Scan for the cell matching the given text and deliver its [x, y] coordinate at center. 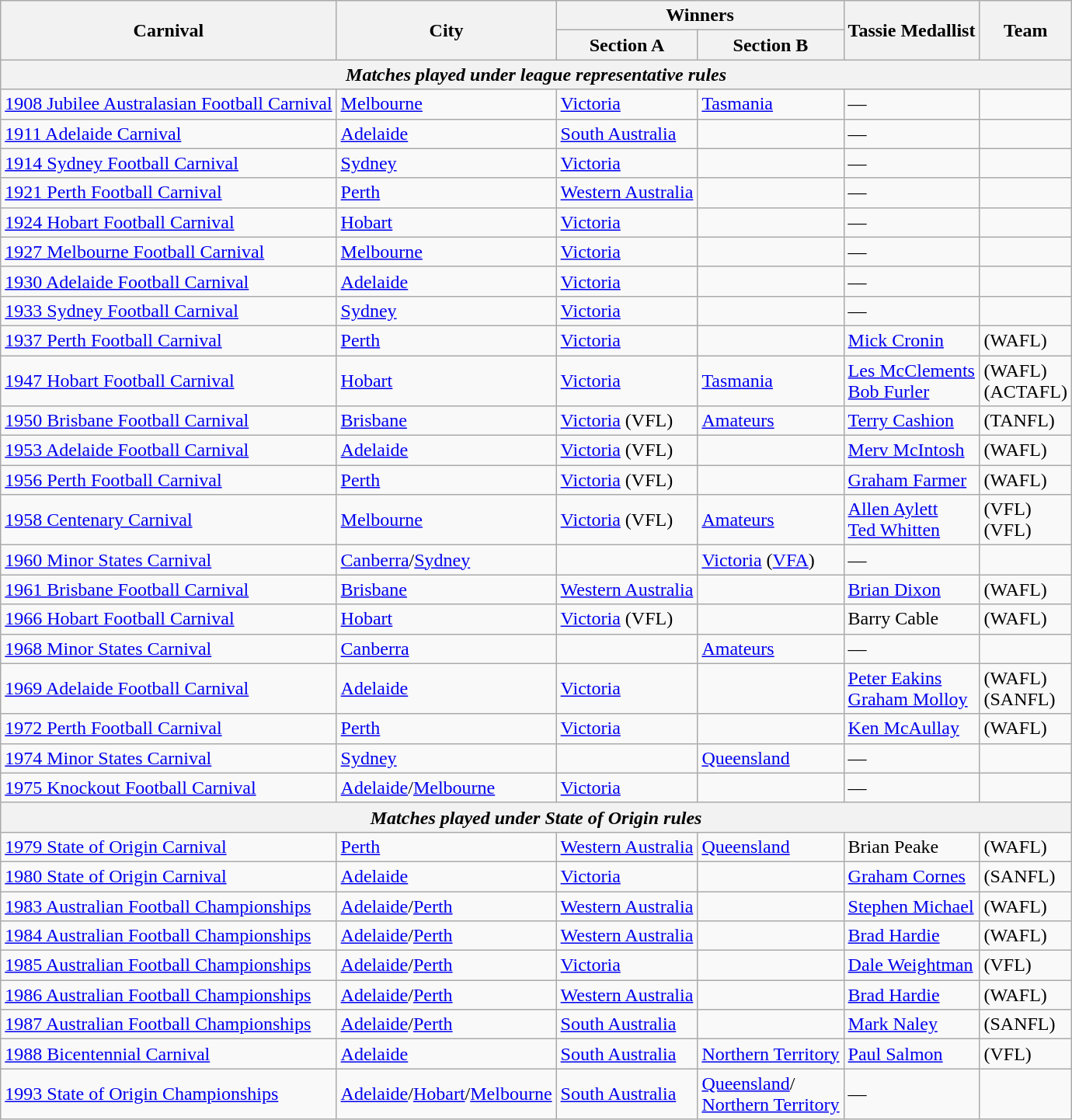
Winners [700, 16]
1914 Sydney Football Carnival [169, 163]
Brian Peake [912, 847]
Canberra/Sydney [446, 560]
Graham Farmer [912, 480]
1966 Hobart Football Carnival [169, 619]
Dale Weightman [912, 965]
Mark Naley [912, 1024]
Graham Cornes [912, 876]
Adelaide/Hobart/Melbourne [446, 1094]
Section A [627, 45]
1961 Brisbane Football Carnival [169, 590]
City [446, 30]
Barry Cable [912, 619]
Adelaide/Melbourne [446, 788]
Peter EakinsGraham Molloy [912, 688]
1911 Adelaide Carnival [169, 134]
Tassie Medallist [912, 30]
1986 Australian Football Championships [169, 995]
1947 Hobart Football Carnival [169, 381]
1937 Perth Football Carnival [169, 340]
1956 Perth Football Carnival [169, 480]
Section B [771, 45]
1987 Australian Football Championships [169, 1024]
Les McClementsBob Furler [912, 381]
Brian Dixon [912, 590]
Carnival [169, 30]
Matches played under State of Origin rules [536, 817]
Merv McIntosh [912, 450]
1983 Australian Football Championships [169, 906]
1908 Jubilee Australasian Football Carnival [169, 104]
1921 Perth Football Carnival [169, 193]
Northern Territory [771, 1054]
1950 Brisbane Football Carnival [169, 421]
1980 State of Origin Carnival [169, 876]
1979 State of Origin Carnival [169, 847]
1960 Minor States Carnival [169, 560]
1988 Bicentennial Carnival [169, 1054]
1974 Minor States Carnival [169, 758]
(WAFL)(SANFL) [1025, 688]
(VFL)(VFL) [1025, 520]
Allen AylettTed Whitten [912, 520]
(TANFL) [1025, 421]
1972 Perth Football Carnival [169, 729]
Terry Cashion [912, 421]
Queensland/Northern Territory [771, 1094]
Stephen Michael [912, 906]
(WAFL)(ACTAFL) [1025, 381]
Mick Cronin [912, 340]
Ken McAullay [912, 729]
1924 Hobart Football Carnival [169, 222]
Canberra [446, 649]
1930 Adelaide Football Carnival [169, 281]
Paul Salmon [912, 1054]
1975 Knockout Football Carnival [169, 788]
1993 State of Origin Championships [169, 1094]
1933 Sydney Football Carnival [169, 311]
1984 Australian Football Championships [169, 936]
1927 Melbourne Football Carnival [169, 252]
1969 Adelaide Football Carnival [169, 688]
1958 Centenary Carnival [169, 520]
Team [1025, 30]
Matches played under league representative rules [536, 75]
1985 Australian Football Championships [169, 965]
1953 Adelaide Football Carnival [169, 450]
1968 Minor States Carnival [169, 649]
Victoria (VFA) [771, 560]
